Scan for the cell matching the given text and deliver its (X, Y) coordinate at center. 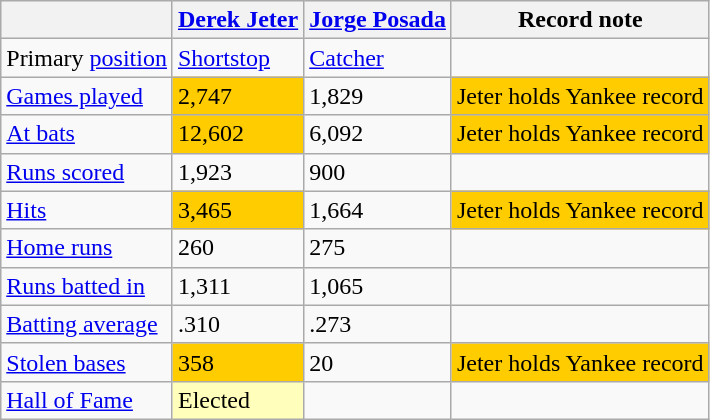
Hits (87, 210)
Batting average (87, 324)
.273 (378, 324)
1,923 (238, 172)
900 (378, 172)
1,065 (378, 286)
Elected (238, 400)
1,829 (378, 96)
Jorge Posada (378, 20)
3,465 (238, 210)
At bats (87, 134)
1,664 (378, 210)
Record note (580, 20)
2,747 (238, 96)
Primary position (87, 58)
275 (378, 248)
Stolen bases (87, 362)
6,092 (378, 134)
Shortstop (238, 58)
Derek Jeter (238, 20)
Hall of Fame (87, 400)
358 (238, 362)
12,602 (238, 134)
Home runs (87, 248)
Catcher (378, 58)
260 (238, 248)
Runs scored (87, 172)
1,311 (238, 286)
.310 (238, 324)
Games played (87, 96)
20 (378, 362)
Runs batted in (87, 286)
